Extract the (X, Y) coordinate from the center of the cell holding the provided text.  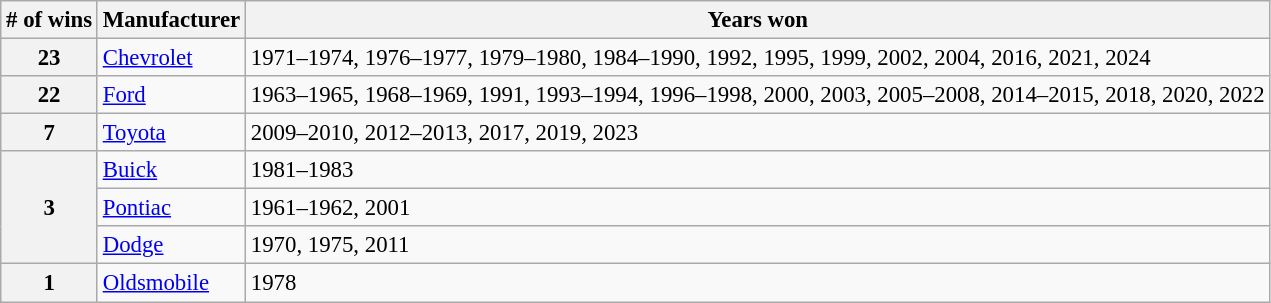
1963–1965, 1968–1969, 1991, 1993–1994, 1996–1998, 2000, 2003, 2005–2008, 2014–2015, 2018, 2020, 2022 (758, 95)
Ford (171, 95)
Buick (171, 170)
1978 (758, 283)
Manufacturer (171, 20)
22 (50, 95)
Pontiac (171, 208)
3 (50, 208)
Toyota (171, 133)
Years won (758, 20)
1981–1983 (758, 170)
1961–1962, 2001 (758, 208)
# of wins (50, 20)
1971–1974, 1976–1977, 1979–1980, 1984–1990, 1992, 1995, 1999, 2002, 2004, 2016, 2021, 2024 (758, 58)
2009–2010, 2012–2013, 2017, 2019, 2023 (758, 133)
7 (50, 133)
Chevrolet (171, 58)
1970, 1975, 2011 (758, 245)
Oldsmobile (171, 283)
Dodge (171, 245)
1 (50, 283)
23 (50, 58)
